Capture the cell that displays the provided text and extract its [X, Y] central coordinate. 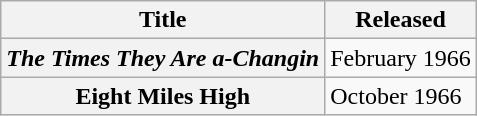
Eight Miles High [163, 96]
The Times They Are a-Changin [163, 58]
Title [163, 20]
October 1966 [401, 96]
February 1966 [401, 58]
Released [401, 20]
